Capture the cell that displays the provided text and extract its (X, Y) central coordinate. 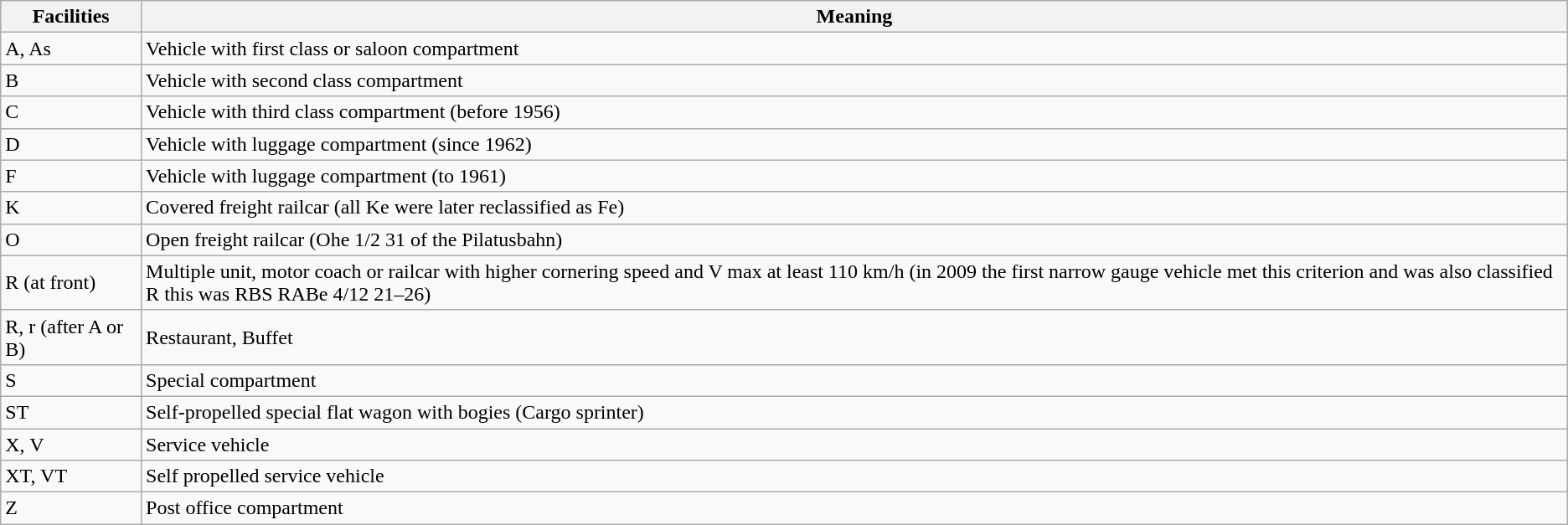
ST (71, 412)
Vehicle with second class compartment (854, 80)
XT, VT (71, 476)
B (71, 80)
Vehicle with luggage compartment (to 1961) (854, 176)
K (71, 208)
Service vehicle (854, 445)
Open freight railcar (Ohe 1/2 31 of the Pilatusbahn) (854, 239)
Restaurant, Buffet (854, 337)
A, As (71, 49)
Meaning (854, 17)
Vehicle with luggage compartment (since 1962) (854, 144)
Vehicle with third class compartment (before 1956) (854, 112)
Self propelled service vehicle (854, 476)
C (71, 112)
Self-propelled special flat wagon with bogies (Cargo sprinter) (854, 412)
X, V (71, 445)
Special compartment (854, 380)
S (71, 380)
R, r (after A or B) (71, 337)
O (71, 239)
Post office compartment (854, 508)
Z (71, 508)
D (71, 144)
R (at front) (71, 283)
Facilities (71, 17)
Vehicle with first class or saloon compartment (854, 49)
F (71, 176)
Covered freight railcar (all Ke were later reclassified as Fe) (854, 208)
